Identify which cell holds the provided text, then report its [X, Y] central coordinate. 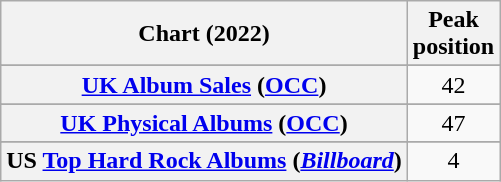
Chart (2022) [204, 34]
UK Physical Albums (OCC) [204, 123]
42 [453, 85]
4 [453, 161]
Peakposition [453, 34]
UK Album Sales (OCC) [204, 85]
47 [453, 123]
US Top Hard Rock Albums (Billboard) [204, 161]
